Return [X, Y] of the center of cell containing provided text 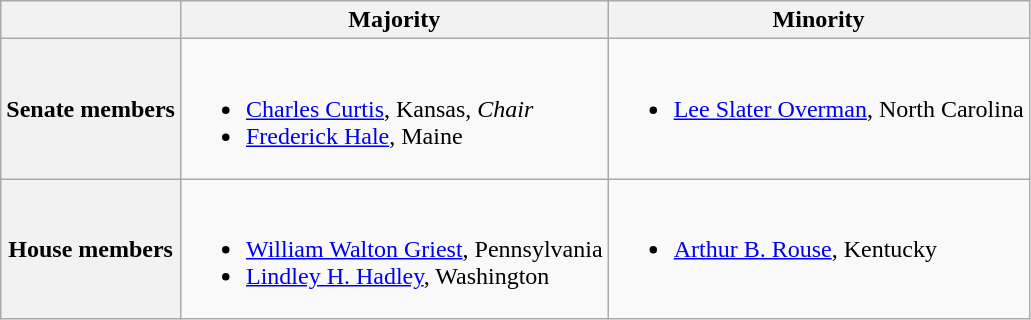
House members [91, 249]
William Walton Griest, PennsylvaniaLindley H. Hadley, Washington [394, 249]
Arthur B. Rouse, Kentucky [818, 249]
Lee Slater Overman, North Carolina [818, 109]
Minority [818, 20]
Senate members [91, 109]
Charles Curtis, Kansas, ChairFrederick Hale, Maine [394, 109]
Majority [394, 20]
